Search for the cell housing the specified text and yield its [X, Y] center coordinate. 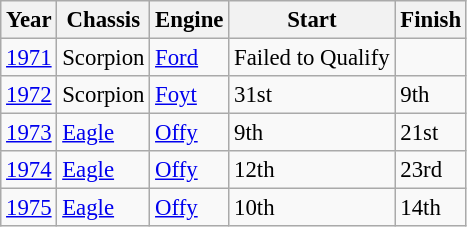
10th [312, 208]
23rd [430, 170]
14th [430, 208]
12th [312, 170]
Finish [430, 20]
Chassis [104, 20]
Ford [190, 58]
1973 [29, 133]
1974 [29, 170]
1971 [29, 58]
21st [430, 133]
1975 [29, 208]
Year [29, 20]
Foyt [190, 95]
31st [312, 95]
1972 [29, 95]
Start [312, 20]
Failed to Qualify [312, 58]
Engine [190, 20]
